Return [x, y] of the center of cell containing provided text 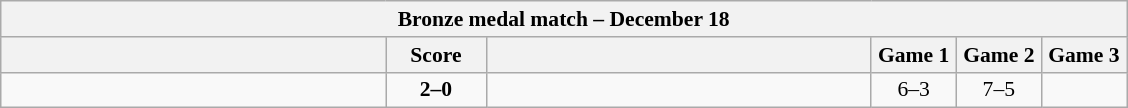
Game 1 [914, 55]
2–0 [436, 90]
6–3 [914, 90]
7–5 [998, 90]
Score [436, 55]
Game 3 [1084, 55]
Bronze medal match – December 18 [564, 19]
Game 2 [998, 55]
